Pinpoint the cell where the given text exists, returning its [x, y] midpoint coordinate. 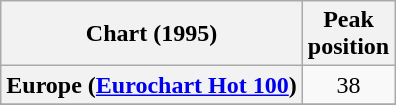
Europe (Eurochart Hot 100) [152, 85]
Chart (1995) [152, 34]
Peakposition [348, 34]
38 [348, 85]
